Return the [x, y] coordinate for the center point of the cell that contains the specified text.  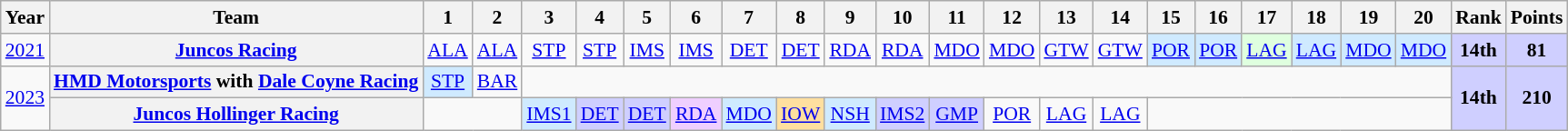
9 [850, 17]
17 [1266, 17]
11 [956, 17]
IMS1 [549, 115]
210 [1537, 98]
20 [1423, 17]
IMS2 [902, 115]
Team [236, 17]
4 [600, 17]
19 [1369, 17]
IOW [800, 115]
18 [1316, 17]
BAR [498, 82]
12 [1013, 17]
10 [902, 17]
HMD Motorsports with Dale Coyne Racing [236, 82]
Juncos Hollinger Racing [236, 115]
NSH [850, 115]
Juncos Racing [236, 50]
13 [1065, 17]
5 [647, 17]
6 [696, 17]
Rank [1478, 17]
14 [1120, 17]
2 [498, 17]
1 [447, 17]
3 [549, 17]
Points [1537, 17]
2023 [25, 98]
GMP [956, 115]
16 [1218, 17]
7 [749, 17]
Year [25, 17]
8 [800, 17]
81 [1537, 50]
2021 [25, 50]
15 [1171, 17]
